Output the [x, y] coordinate of the center of the cell containing the given text.  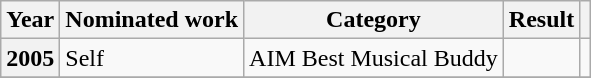
Year [30, 20]
Result [541, 20]
Category [374, 20]
2005 [30, 58]
Nominated work [152, 20]
Self [152, 58]
AIM Best Musical Buddy [374, 58]
